Scan for the cell matching the given text and deliver its [x, y] coordinate at center. 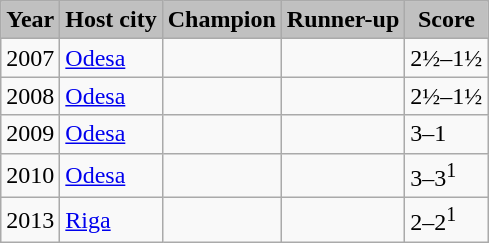
2010 [30, 176]
2008 [30, 96]
2009 [30, 134]
Riga [111, 220]
3–31 [446, 176]
Year [30, 20]
2–21 [446, 220]
Host city [111, 20]
Score [446, 20]
Champion [222, 20]
2007 [30, 58]
2013 [30, 220]
3–1 [446, 134]
Runner-up [343, 20]
